Provide the [x, y] coordinate of the cell's center where the given text is located.  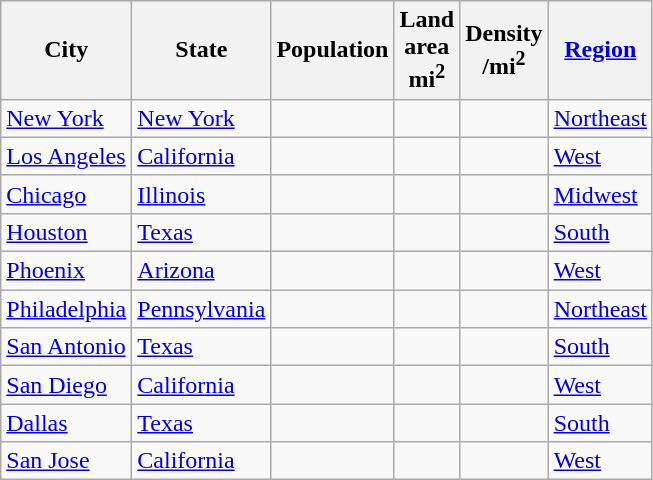
San Jose [66, 461]
Dallas [66, 423]
San Diego [66, 385]
Arizona [202, 271]
Phoenix [66, 271]
Region [600, 50]
Houston [66, 232]
Chicago [66, 194]
State [202, 50]
Illinois [202, 194]
San Antonio [66, 347]
City [66, 50]
Philadelphia [66, 309]
Population [332, 50]
Landareami2 [427, 50]
Midwest [600, 194]
Pennsylvania [202, 309]
Los Angeles [66, 156]
Density/mi2 [504, 50]
